Extract the (X, Y) coordinate from the center of the cell holding the provided text.  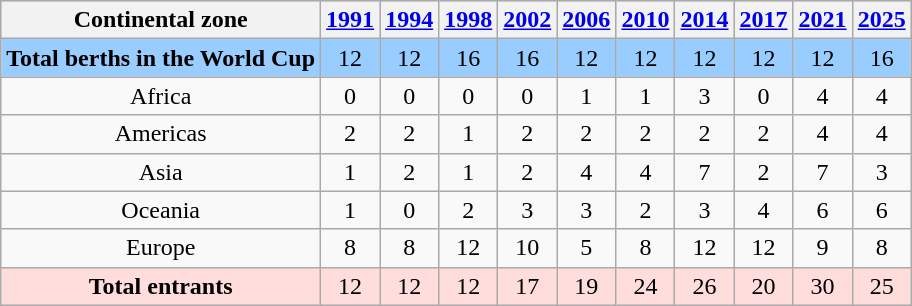
Asia (161, 172)
17 (528, 286)
Oceania (161, 210)
Total berths in the World Cup (161, 58)
2006 (586, 20)
Americas (161, 134)
2014 (704, 20)
30 (822, 286)
1994 (410, 20)
Africa (161, 96)
19 (586, 286)
10 (528, 248)
24 (646, 286)
20 (764, 286)
5 (586, 248)
Total entrants (161, 286)
25 (882, 286)
1998 (468, 20)
2017 (764, 20)
9 (822, 248)
26 (704, 286)
2002 (528, 20)
Europe (161, 248)
2021 (822, 20)
1991 (350, 20)
2025 (882, 20)
Continental zone (161, 20)
2010 (646, 20)
